Locate the cell with the specified text and output its (x, y) center coordinate. 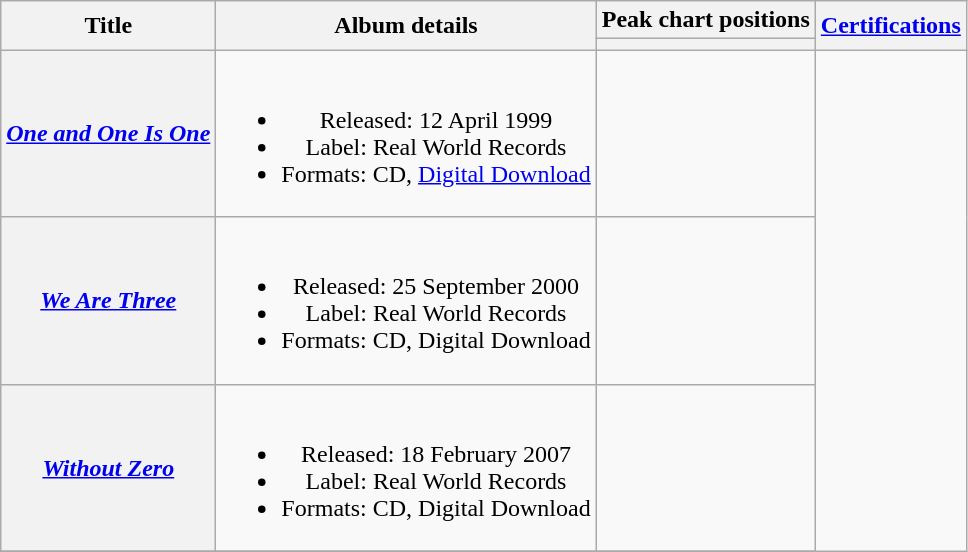
Peak chart positions (706, 20)
Released: 12 April 1999Label: Real World RecordsFormats: CD, Digital Download (406, 134)
We Are Three (108, 300)
Released: 18 February 2007Label: Real World RecordsFormats: CD, Digital Download (406, 468)
Released: 25 September 2000Label: Real World RecordsFormats: CD, Digital Download (406, 300)
Without Zero (108, 468)
Certifications (890, 26)
Album details (406, 26)
One and One Is One (108, 134)
Title (108, 26)
